Identify which cell holds the provided text, then report its [x, y] central coordinate. 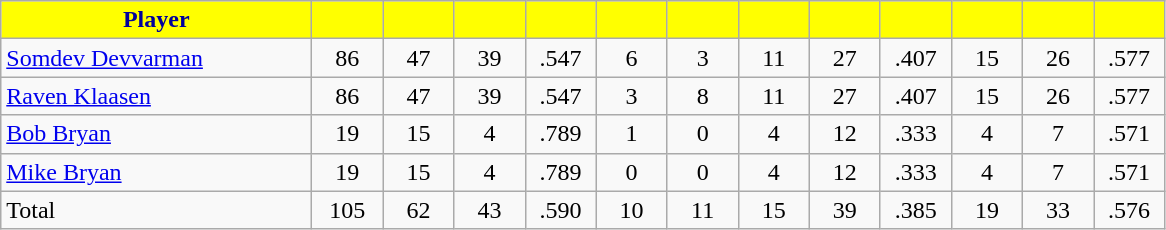
Total [156, 210]
Mike Bryan [156, 172]
.576 [1130, 210]
1 [632, 134]
33 [1058, 210]
6 [632, 58]
43 [490, 210]
.590 [560, 210]
.385 [916, 210]
10 [632, 210]
Player [156, 20]
62 [418, 210]
Raven Klaasen [156, 96]
105 [348, 210]
Somdev Devvarman [156, 58]
Bob Bryan [156, 134]
8 [702, 96]
